For the text-containing cell, return its midpoint in (X, Y) coordinate format. 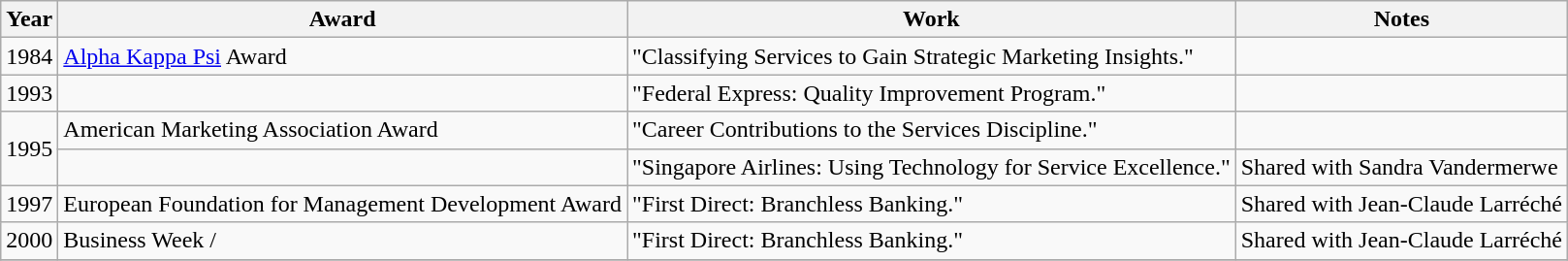
Notes (1401, 19)
Business Week / (343, 241)
Work (932, 19)
Shared with Sandra Vandermerwe (1401, 167)
Award (343, 19)
"Singapore Airlines: Using Technology for Service Excellence." (932, 167)
1995 (29, 148)
American Marketing Association Award (343, 130)
1993 (29, 93)
Year (29, 19)
1984 (29, 56)
European Foundation for Management Development Award (343, 204)
Alpha Kappa Psi Award (343, 56)
1997 (29, 204)
2000 (29, 241)
"Career Contributions to the Services Discipline." (932, 130)
"Classifying Services to Gain Strategic Marketing Insights." (932, 56)
"Federal Express: Quality Improvement Program." (932, 93)
